Provide the [x, y] coordinate of the cell's center where the given text is located.  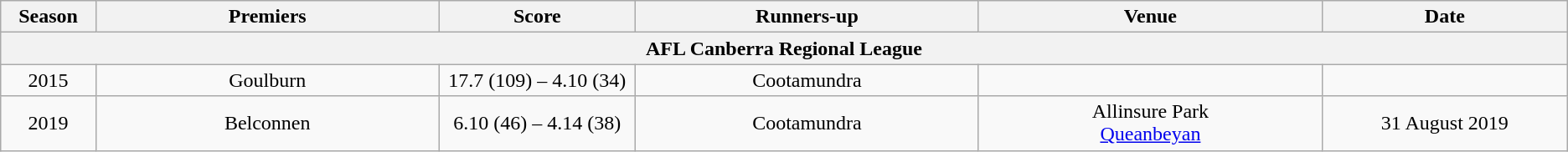
2015 [49, 80]
Allinsure ParkQueanbeyan [1150, 124]
Venue [1150, 17]
Score [537, 17]
2019 [49, 124]
Premiers [267, 17]
17.7 (109) – 4.10 (34) [537, 80]
Runners-up [807, 17]
Date [1444, 17]
AFL Canberra Regional League [784, 48]
31 August 2019 [1444, 124]
Belconnen [267, 124]
6.10 (46) – 4.14 (38) [537, 124]
Goulburn [267, 80]
Season [49, 17]
